Search for the cell housing the specified text and yield its (x, y) center coordinate. 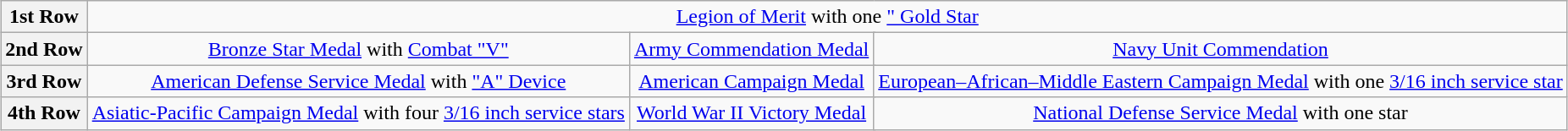
4th Row (44, 113)
World War II Victory Medal (751, 113)
3rd Row (44, 81)
Legion of Merit with one " Gold Star (827, 17)
Asiatic-Pacific Campaign Medal with four 3/16 inch service stars (358, 113)
Bronze Star Medal with Combat "V" (358, 49)
American Defense Service Medal with "A" Device (358, 81)
European–African–Middle Eastern Campaign Medal with one 3/16 inch service star (1221, 81)
Army Commendation Medal (751, 49)
National Defense Service Medal with one star (1221, 113)
Navy Unit Commendation (1221, 49)
1st Row (44, 17)
American Campaign Medal (751, 81)
2nd Row (44, 49)
